Output the (x, y) coordinate of the center of the cell containing the given text.  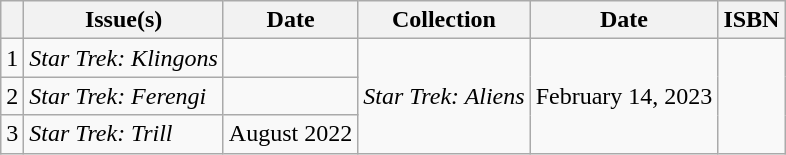
Issue(s) (124, 20)
Star Trek: Klingons (124, 58)
3 (12, 134)
February 14, 2023 (624, 96)
Star Trek: Aliens (444, 96)
ISBN (752, 20)
Star Trek: Trill (124, 134)
August 2022 (290, 134)
Star Trek: Ferengi (124, 96)
Collection (444, 20)
2 (12, 96)
1 (12, 58)
